Identify which cell holds the provided text, then report its (X, Y) central coordinate. 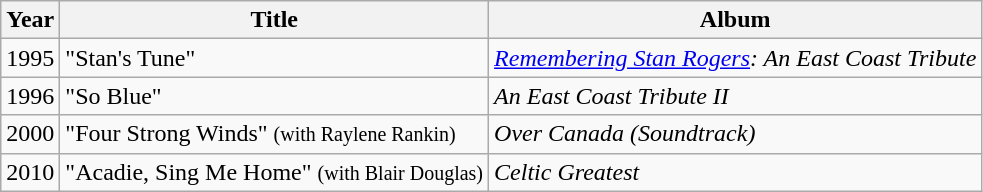
Over Canada (Soundtrack) (736, 134)
1995 (30, 58)
"Four Strong Winds" (with Raylene Rankin) (274, 134)
2000 (30, 134)
An East Coast Tribute II (736, 96)
Year (30, 20)
Title (274, 20)
1996 (30, 96)
"Acadie, Sing Me Home" (with Blair Douglas) (274, 172)
Remembering Stan Rogers: An East Coast Tribute (736, 58)
2010 (30, 172)
"So Blue" (274, 96)
"Stan's Tune" (274, 58)
Album (736, 20)
Celtic Greatest (736, 172)
